Search for the cell housing the specified text and yield its [X, Y] center coordinate. 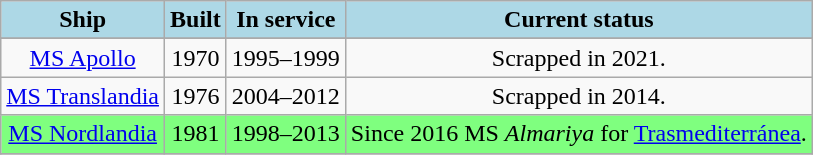
1976 [196, 96]
MS Nordlandia [83, 134]
Scrapped in 2021. [578, 58]
MS Apollo [83, 58]
MS Translandia [83, 96]
In service [286, 20]
1981 [196, 134]
Built [196, 20]
1970 [196, 58]
1998–2013 [286, 134]
2004–2012 [286, 96]
Since 2016 MS Almariya for Trasmediterránea. [578, 134]
1995–1999 [286, 58]
Scrapped in 2014. [578, 96]
Ship [83, 20]
Current status [578, 20]
